Pinpoint the cell where the given text exists, returning its (X, Y) midpoint coordinate. 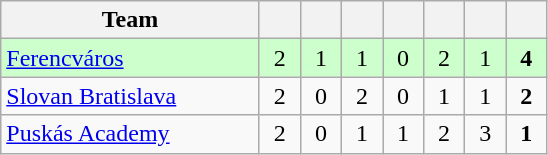
Team (130, 20)
Puskás Academy (130, 134)
3 (486, 134)
4 (526, 58)
Ferencváros (130, 58)
Slovan Bratislava (130, 96)
